For the text-containing cell, return its midpoint in (X, Y) coordinate format. 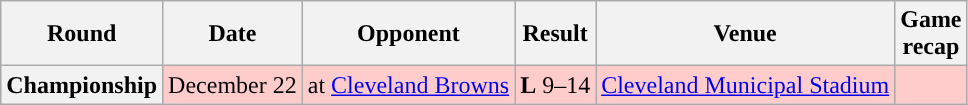
Gamerecap (931, 34)
Result (556, 34)
Date (233, 34)
at Cleveland Browns (408, 85)
Opponent (408, 34)
Cleveland Municipal Stadium (746, 85)
L 9–14 (556, 85)
December 22 (233, 85)
Venue (746, 34)
Round (82, 34)
Championship (82, 85)
